Find where the given text appears and provide that cell's center as (x, y) coordinate. 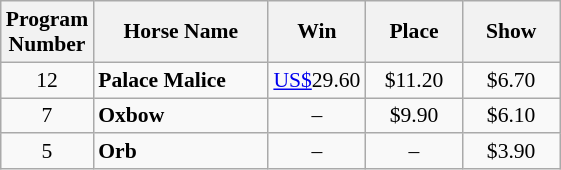
$11.20 (414, 80)
$9.90 (414, 116)
Win (316, 32)
$6.70 (512, 80)
Show (512, 32)
Horse Name (180, 32)
Palace Malice (180, 80)
12 (47, 80)
Place (414, 32)
5 (47, 152)
$3.90 (512, 152)
US$29.60 (316, 80)
$6.10 (512, 116)
7 (47, 116)
Orb (180, 152)
Oxbow (180, 116)
Program Number (47, 32)
